Search for the cell housing the specified text and yield its [X, Y] center coordinate. 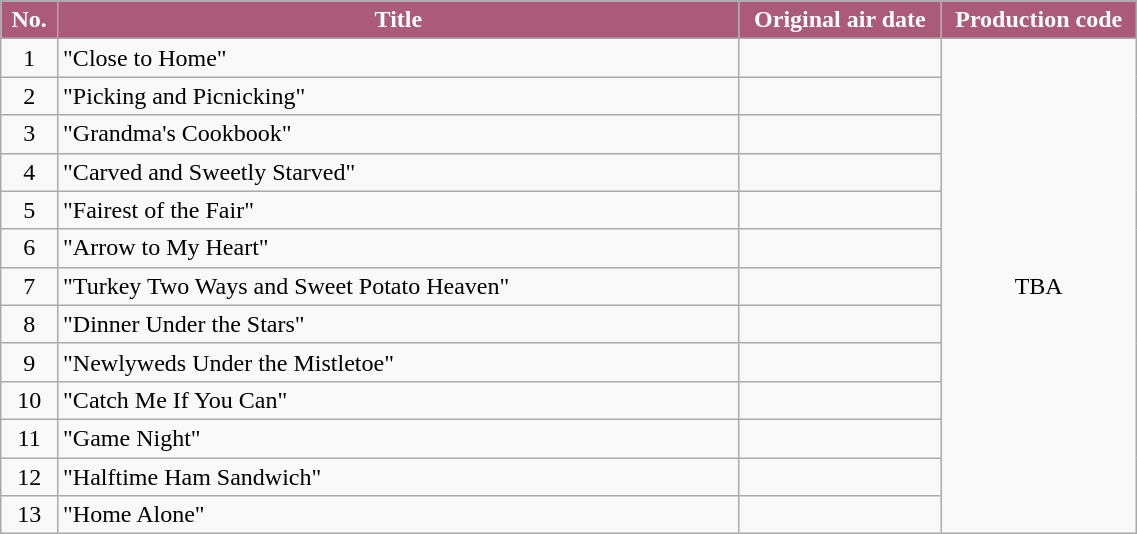
"Newlyweds Under the Mistletoe" [399, 362]
"Picking and Picnicking" [399, 96]
Production code [1039, 20]
3 [30, 134]
10 [30, 400]
"Arrow to My Heart" [399, 248]
Original air date [840, 20]
12 [30, 477]
"Turkey Two Ways and Sweet Potato Heaven" [399, 286]
TBA [1039, 286]
1 [30, 58]
"Dinner Under the Stars" [399, 324]
"Halftime Ham Sandwich" [399, 477]
13 [30, 515]
"Grandma's Cookbook" [399, 134]
No. [30, 20]
"Close to Home" [399, 58]
"Game Night" [399, 438]
6 [30, 248]
2 [30, 96]
"Carved and Sweetly Starved" [399, 172]
"Catch Me If You Can" [399, 400]
"Fairest of the Fair" [399, 210]
Title [399, 20]
8 [30, 324]
5 [30, 210]
7 [30, 286]
11 [30, 438]
4 [30, 172]
9 [30, 362]
"Home Alone" [399, 515]
